Output the [x, y] coordinate of the center of the cell containing the given text.  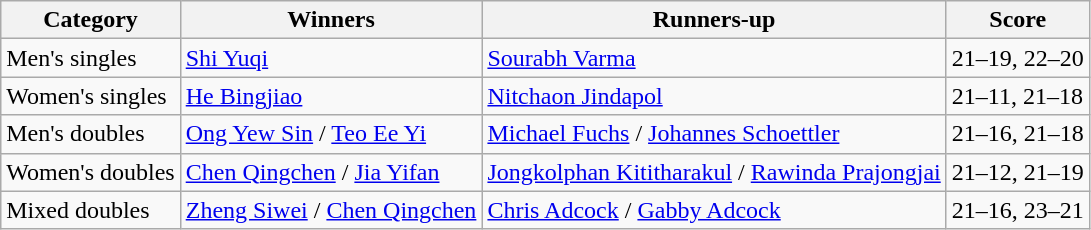
Men's singles [90, 58]
21–12, 21–19 [1018, 172]
Chris Adcock / Gabby Adcock [714, 210]
Women's singles [90, 96]
Chen Qingchen / Jia Yifan [331, 172]
Jongkolphan Kititharakul / Rawinda Prajongjai [714, 172]
Category [90, 20]
Mixed doubles [90, 210]
Shi Yuqi [331, 58]
Runners-up [714, 20]
Ong Yew Sin / Teo Ee Yi [331, 134]
Zheng Siwei / Chen Qingchen [331, 210]
Men's doubles [90, 134]
He Bingjiao [331, 96]
Sourabh Varma [714, 58]
21–16, 21–18 [1018, 134]
Score [1018, 20]
21–16, 23–21 [1018, 210]
21–19, 22–20 [1018, 58]
Nitchaon Jindapol [714, 96]
Women's doubles [90, 172]
Winners [331, 20]
Michael Fuchs / Johannes Schoettler [714, 134]
21–11, 21–18 [1018, 96]
